Pinpoint the cell where the given text exists, returning its [x, y] midpoint coordinate. 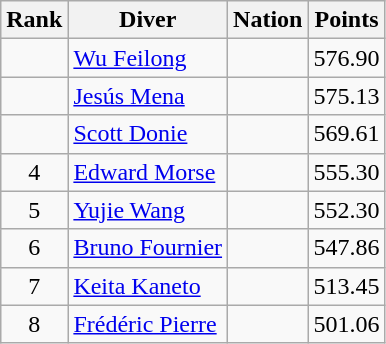
6 [34, 248]
547.86 [346, 248]
7 [34, 286]
576.90 [346, 58]
Yujie Wang [148, 210]
Diver [148, 20]
501.06 [346, 324]
575.13 [346, 96]
Points [346, 20]
552.30 [346, 210]
Frédéric Pierre [148, 324]
Bruno Fournier [148, 248]
Keita Kaneto [148, 286]
Edward Morse [148, 172]
Scott Donie [148, 134]
513.45 [346, 286]
5 [34, 210]
Rank [34, 20]
4 [34, 172]
569.61 [346, 134]
Nation [268, 20]
8 [34, 324]
Wu Feilong [148, 58]
Jesús Mena [148, 96]
555.30 [346, 172]
